Extract the (x, y) coordinate from the center of the cell holding the provided text.  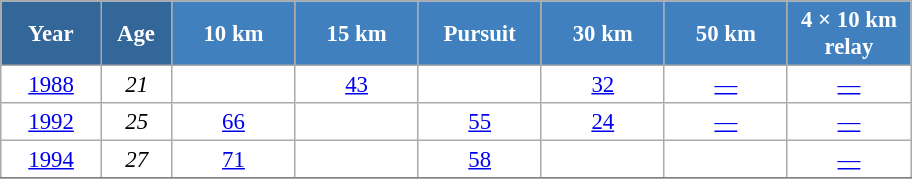
15 km (356, 34)
1988 (52, 85)
1994 (52, 160)
1992 (52, 122)
Year (52, 34)
50 km (726, 34)
25 (136, 122)
30 km (602, 34)
66 (234, 122)
Pursuit (480, 34)
71 (234, 160)
43 (356, 85)
55 (480, 122)
24 (602, 122)
58 (480, 160)
4 × 10 km relay (848, 34)
32 (602, 85)
27 (136, 160)
Age (136, 34)
21 (136, 85)
10 km (234, 34)
